Identify which cell holds the provided text, then report its (X, Y) central coordinate. 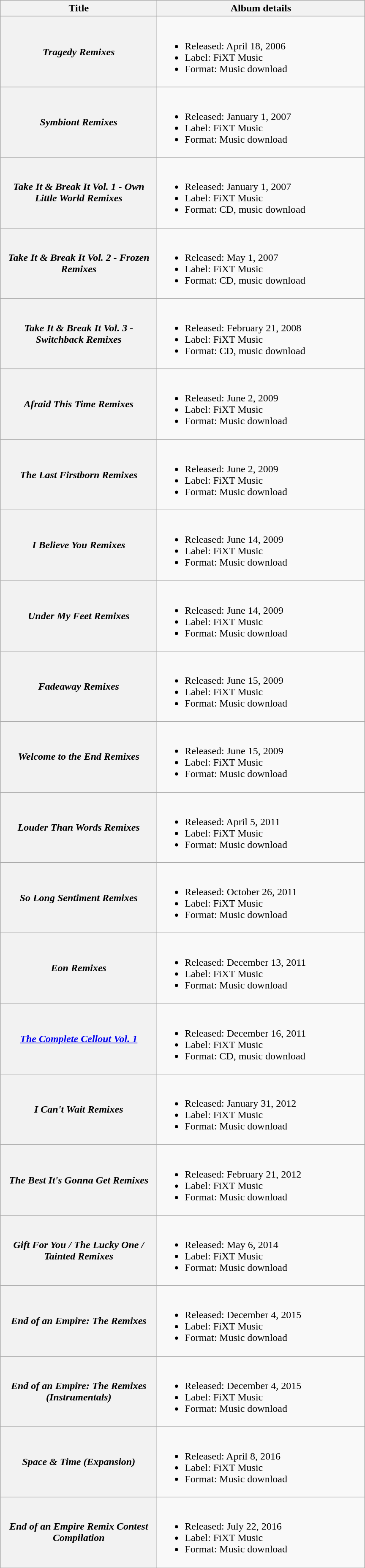
So Long Sentiment Remixes (79, 898)
Released: December 13, 2011Label: FiXT MusicFormat: Music download (261, 968)
Released: December 16, 2011Label: FiXT MusicFormat: CD, music download (261, 1039)
Released: April 8, 2016Label: FiXT MusicFormat: Music download (261, 1462)
Title (79, 8)
Take It & Break It Vol. 1 - Own Little World Remixes (79, 192)
Take It & Break It Vol. 2 - Frozen Remixes (79, 263)
The Best It's Gonna Get Remixes (79, 1180)
Released: January 1, 2007Label: FiXT MusicFormat: CD, music download (261, 192)
Released: May 1, 2007Label: FiXT MusicFormat: CD, music download (261, 263)
Space & Time (Expansion) (79, 1462)
Under My Feet Remixes (79, 615)
Released: May 6, 2014Label: FiXT MusicFormat: Music download (261, 1250)
Released: February 21, 2012Label: FiXT MusicFormat: Music download (261, 1180)
Eon Remixes (79, 968)
Released: January 31, 2012Label: FiXT MusicFormat: Music download (261, 1109)
Released: July 22, 2016Label: FiXT MusicFormat: Music download (261, 1532)
Released: October 26, 2011Label: FiXT MusicFormat: Music download (261, 898)
I Can't Wait Remixes (79, 1109)
Symbiont Remixes (79, 122)
Take It & Break It Vol. 3 - Switchback Remixes (79, 333)
Released: April 18, 2006Label: FiXT MusicFormat: Music download (261, 51)
Afraid This Time Remixes (79, 404)
Tragedy Remixes (79, 51)
Fadeaway Remixes (79, 686)
End of an Empire: The Remixes (Instrumentals) (79, 1391)
Louder Than Words Remixes (79, 827)
End of an Empire: The Remixes (79, 1321)
Released: April 5, 2011Label: FiXT MusicFormat: Music download (261, 827)
End of an Empire Remix Contest Compilation (79, 1532)
The Last Firstborn Remixes (79, 474)
Album details (261, 8)
The Complete Cellout Vol. 1 (79, 1039)
Released: February 21, 2008Label: FiXT MusicFormat: CD, music download (261, 333)
I Believe You Remixes (79, 545)
Welcome to the End Remixes (79, 756)
Gift For You / The Lucky One / Tainted Remixes (79, 1250)
Released: January 1, 2007Label: FiXT MusicFormat: Music download (261, 122)
